For the text-containing cell, return its midpoint in (X, Y) coordinate format. 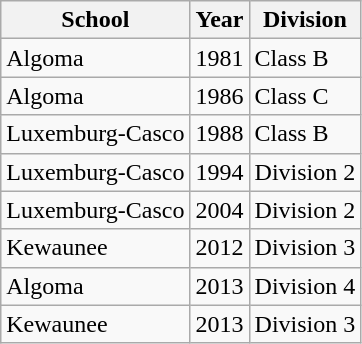
1994 (220, 172)
Year (220, 20)
1988 (220, 134)
1981 (220, 58)
Class C (305, 96)
School (96, 20)
1986 (220, 96)
2004 (220, 210)
Division (305, 20)
Division 4 (305, 286)
2012 (220, 248)
